Return (X, Y) of the center of cell containing provided text 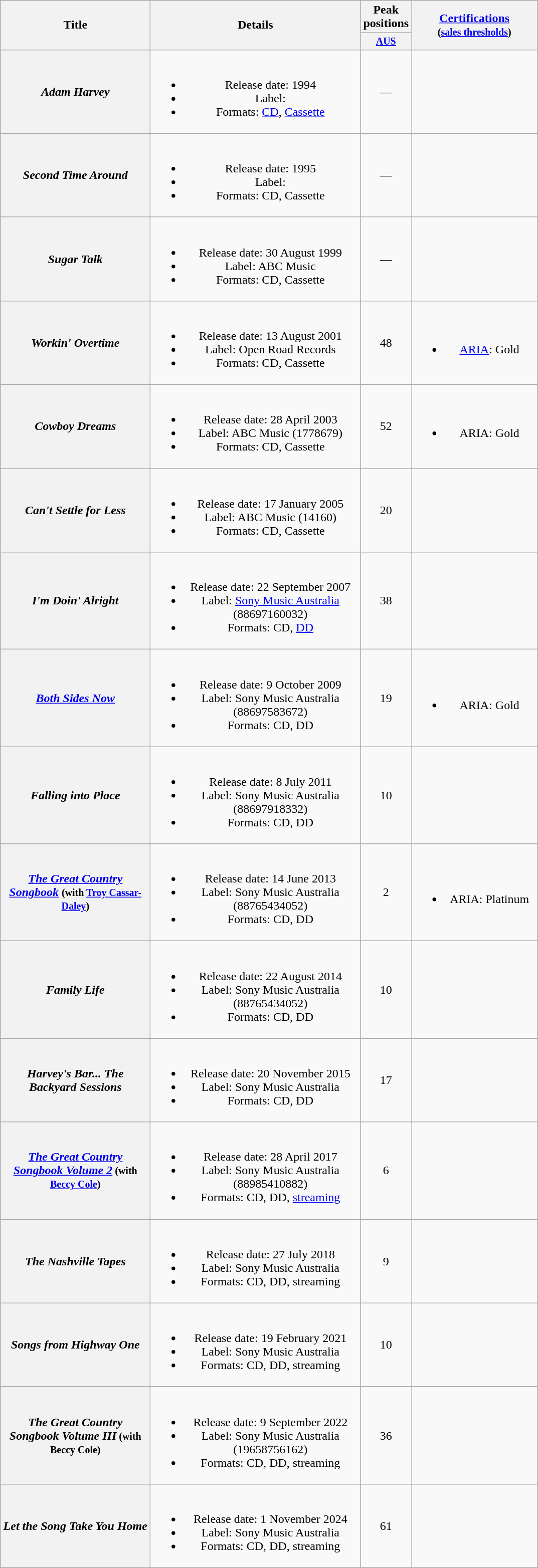
Release date: 20 November 2015Label: Sony Music AustraliaFormats: CD, DD (256, 1080)
Peak positions (386, 17)
Release date: 14 June 2013Label: Sony Music Australia (88765434052)Formats: CD, DD (256, 892)
48 (386, 343)
Release date: 1995Label:Formats: CD, Cassette (256, 175)
Falling into Place (75, 795)
Release date: 22 August 2014Label: Sony Music Australia (88765434052)Formats: CD, DD (256, 990)
ARIA: Platinum (474, 892)
36 (386, 1435)
Family Life (75, 990)
I'm Doin' Alright (75, 601)
Release date: 27 July 2018Label: Sony Music AustraliaFormats: CD, DD, streaming (256, 1261)
Release date: 17 January 2005Label: ABC Music (14160)Formats: CD, Cassette (256, 510)
20 (386, 510)
38 (386, 601)
Songs from Highway One (75, 1345)
Release date: 28 April 2003Label: ABC Music (1778679)Formats: CD, Cassette (256, 427)
Details (256, 25)
Workin' Overtime (75, 343)
Sugar Talk (75, 259)
Cowboy Dreams (75, 427)
19 (386, 698)
The Great Country Songbook Volume 2 (with Beccy Cole) (75, 1171)
Release date: 9 September 2022Label: Sony Music Australia (19658756162)Formats: CD, DD, streaming (256, 1435)
2 (386, 892)
The Nashville Tapes (75, 1261)
6 (386, 1171)
52 (386, 427)
Release date: 28 April 2017Label: Sony Music Australia (88985410882)Formats: CD, DD, streaming (256, 1171)
Adam Harvey (75, 91)
Release date: 22 September 2007Label: Sony Music Australia (88697160032)Formats: CD, DD (256, 601)
Title (75, 25)
61 (386, 1525)
Release date: 1994Label:Formats: CD, Cassette (256, 91)
AUS (386, 41)
Second Time Around (75, 175)
9 (386, 1261)
Release date: 9 October 2009Label: Sony Music Australia (88697583672)Formats: CD, DD (256, 698)
Certifications(sales thresholds) (474, 25)
Let the Song Take You Home (75, 1525)
Harvey's Bar... The Backyard Sessions (75, 1080)
Both Sides Now (75, 698)
Release date: 13 August 2001Label: Open Road RecordsFormats: CD, Cassette (256, 343)
17 (386, 1080)
Release date: 1 November 2024Label: Sony Music AustraliaFormats: CD, DD, streaming (256, 1525)
Release date: 19 February 2021Label: Sony Music AustraliaFormats: CD, DD, streaming (256, 1345)
Release date: 30 August 1999Label: ABC MusicFormats: CD, Cassette (256, 259)
The Great Country Songbook (with Troy Cassar-Daley) (75, 892)
Can't Settle for Less (75, 510)
Release date: 8 July 2011Label: Sony Music Australia (88697918332)Formats: CD, DD (256, 795)
The Great Country Songbook Volume III (with Beccy Cole) (75, 1435)
